Provide the [X, Y] coordinate of the cell's center where the given text is located.  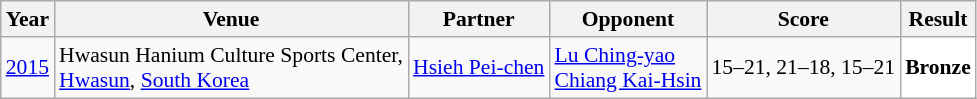
Result [938, 19]
Hwasun Hanium Culture Sports Center,Hwasun, South Korea [231, 68]
Lu Ching-yao Chiang Kai-Hsin [628, 68]
Partner [478, 19]
15–21, 21–18, 15–21 [803, 68]
2015 [28, 68]
Bronze [938, 68]
Hsieh Pei-chen [478, 68]
Venue [231, 19]
Year [28, 19]
Opponent [628, 19]
Score [803, 19]
